Provide the (X, Y) coordinate of the cell's center where the given text is located.  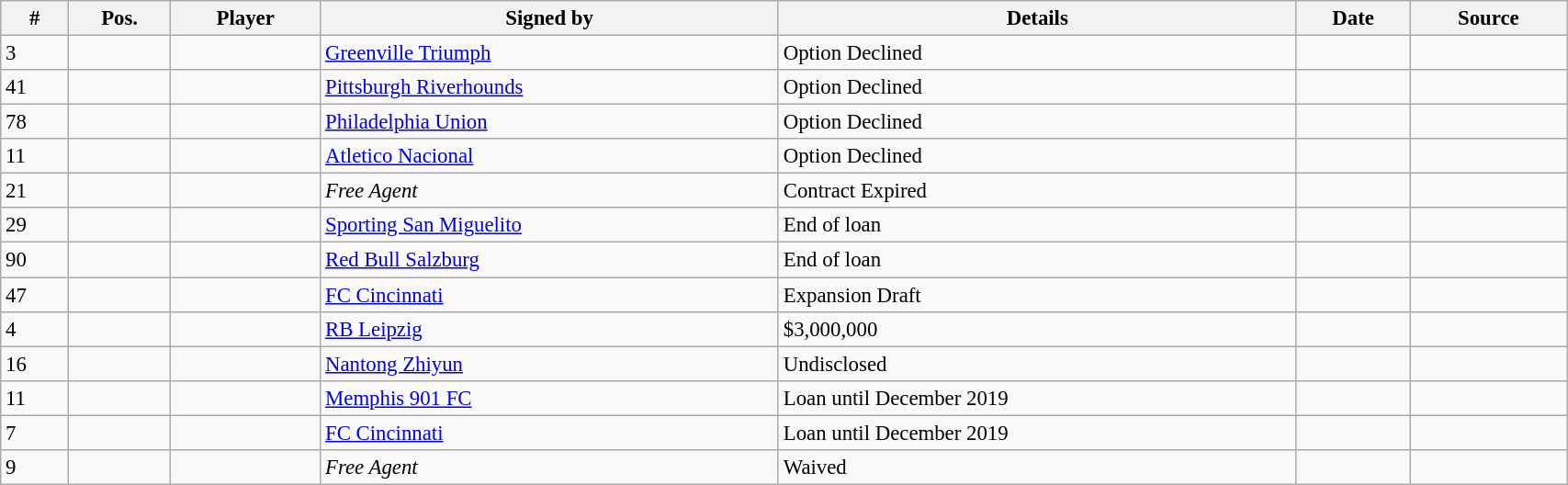
Memphis 901 FC (549, 398)
Waived (1037, 468)
RB Leipzig (549, 329)
Undisclosed (1037, 364)
90 (35, 260)
Pittsburgh Riverhounds (549, 87)
# (35, 18)
3 (35, 53)
Date (1353, 18)
Details (1037, 18)
Nantong Zhiyun (549, 364)
29 (35, 225)
Expansion Draft (1037, 295)
41 (35, 87)
Atletico Nacional (549, 156)
Contract Expired (1037, 191)
Philadelphia Union (549, 122)
16 (35, 364)
78 (35, 122)
21 (35, 191)
Pos. (119, 18)
$3,000,000 (1037, 329)
Greenville Triumph (549, 53)
Red Bull Salzburg (549, 260)
Source (1488, 18)
Signed by (549, 18)
7 (35, 433)
Sporting San Miguelito (549, 225)
Player (246, 18)
4 (35, 329)
9 (35, 468)
47 (35, 295)
